Locate the cell with the specified text and output its [X, Y] center coordinate. 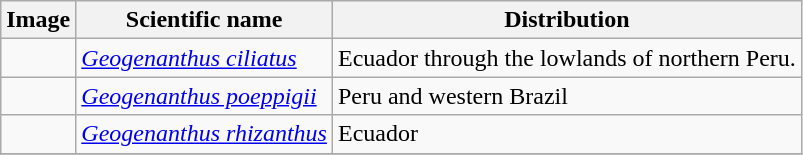
Geogenanthus poeppigii [204, 96]
Peru and western Brazil [566, 96]
Distribution [566, 20]
Geogenanthus rhizanthus [204, 134]
Image [38, 20]
Geogenanthus ciliatus [204, 58]
Ecuador through the lowlands of northern Peru. [566, 58]
Scientific name [204, 20]
Ecuador [566, 134]
